Locate the cell with the specified text and output its (X, Y) center coordinate. 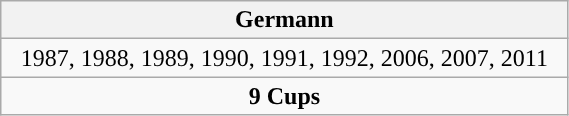
Germann (284, 20)
9 Cups (284, 96)
1987, 1988, 1989, 1990, 1991, 1992, 2006, 2007, 2011 (284, 58)
